Detect which cell encompasses the target text, then output its [X, Y] center coordinate. 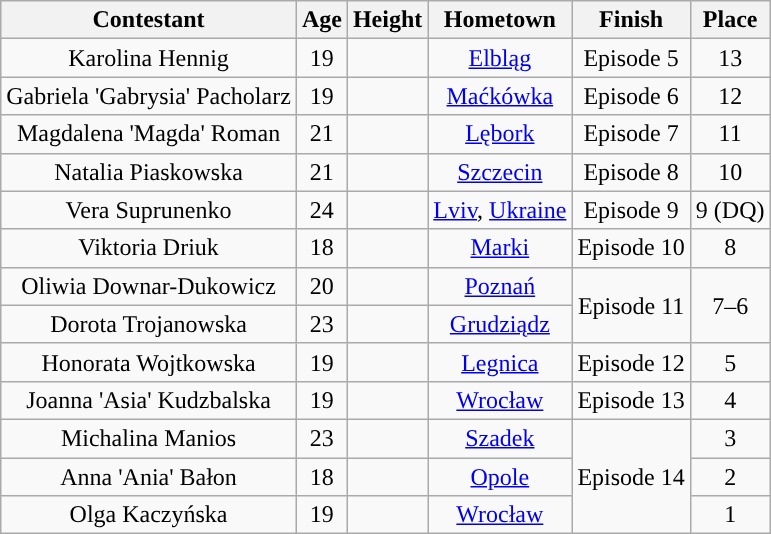
Height [387, 20]
Contestant [149, 20]
Episode 6 [631, 96]
Grudziądz [500, 324]
Finish [631, 20]
Joanna 'Asia' Kudzbalska [149, 400]
Maćkówka [500, 96]
5 [730, 362]
8 [730, 248]
Natalia Piaskowska [149, 172]
Episode 9 [631, 210]
Oliwia Downar-Dukowicz [149, 286]
24 [322, 210]
1 [730, 515]
20 [322, 286]
Dorota Trojanowska [149, 324]
4 [730, 400]
12 [730, 96]
Magdalena 'Magda' Roman [149, 134]
10 [730, 172]
Anna 'Ania' Bałon [149, 477]
Michalina Manios [149, 438]
Honorata Wojtkowska [149, 362]
13 [730, 58]
2 [730, 477]
Elbląg [500, 58]
Episode 8 [631, 172]
11 [730, 134]
Episode 12 [631, 362]
3 [730, 438]
Episode 5 [631, 58]
Viktoria Driuk [149, 248]
Lębork [500, 134]
Poznań [500, 286]
Place [730, 20]
9 (DQ) [730, 210]
Vera Suprunenko [149, 210]
Karolina Hennig [149, 58]
Age [322, 20]
Episode 11 [631, 305]
Opole [500, 477]
Gabriela 'Gabrysia' Pacholarz [149, 96]
Lviv, Ukraine [500, 210]
Marki [500, 248]
Episode 7 [631, 134]
7–6 [730, 305]
Szczecin [500, 172]
Szadek [500, 438]
Hometown [500, 20]
Episode 13 [631, 400]
Legnica [500, 362]
Episode 10 [631, 248]
Episode 14 [631, 476]
Olga Kaczyńska [149, 515]
